Scan for the cell matching the given text and deliver its [x, y] coordinate at center. 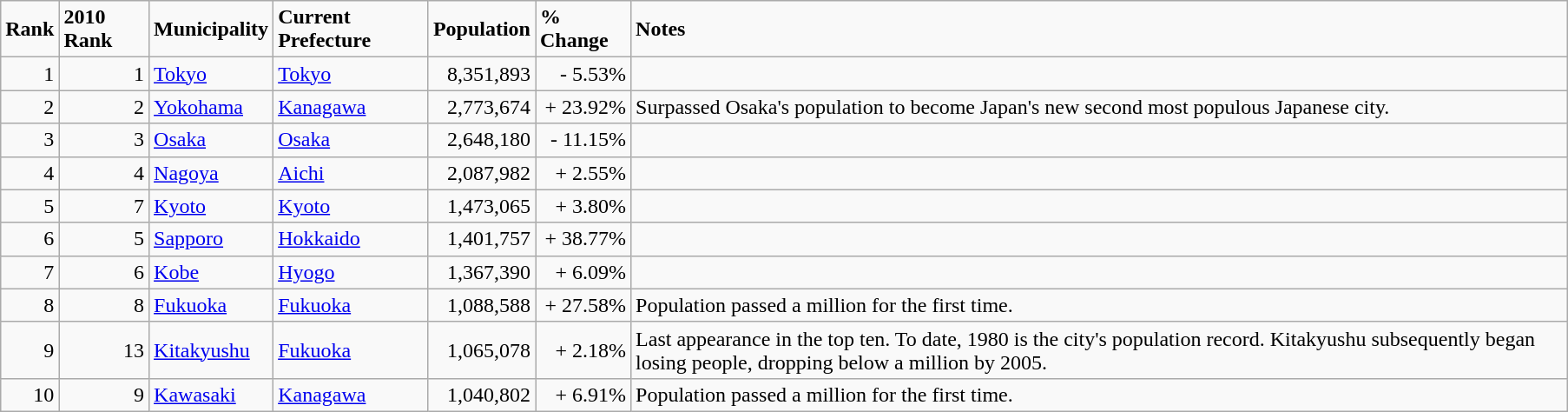
1,088,588 [481, 305]
Yokohama [212, 107]
2,648,180 [481, 140]
+ 38.77% [583, 239]
1,401,757 [481, 239]
10 [30, 395]
+ 23.92% [583, 107]
Hokkaido [351, 239]
+ 2.55% [583, 173]
2,773,674 [481, 107]
Municipality [212, 30]
Kawasaki [212, 395]
8,351,893 [481, 74]
% Change [583, 30]
Notes [1099, 30]
+ 2.18% [583, 349]
Kitakyushu [212, 349]
13 [104, 349]
2,087,982 [481, 173]
+ 3.80% [583, 206]
1,367,390 [481, 272]
+ 6.91% [583, 395]
Surpassed Osaka's population to become Japan's new second most populous Japanese city. [1099, 107]
- 11.15% [583, 140]
Rank [30, 30]
Population [481, 30]
+ 27.58% [583, 305]
Hyogo [351, 272]
1,473,065 [481, 206]
Nagoya [212, 173]
Current Prefecture [351, 30]
Kobe [212, 272]
1,065,078 [481, 349]
2010 Rank [104, 30]
+ 6.09% [583, 272]
Sapporo [212, 239]
1,040,802 [481, 395]
- 5.53% [583, 74]
Aichi [351, 173]
